Detect which cell encompasses the target text, then output its [x, y] center coordinate. 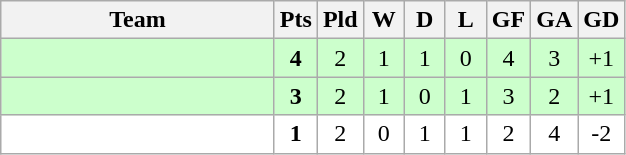
Team [138, 20]
GF [508, 20]
L [466, 20]
GA [554, 20]
GD [602, 20]
Pld [340, 20]
Pts [296, 20]
-2 [602, 134]
D [424, 20]
W [384, 20]
